Scan for the cell matching the given text and deliver its [x, y] coordinate at center. 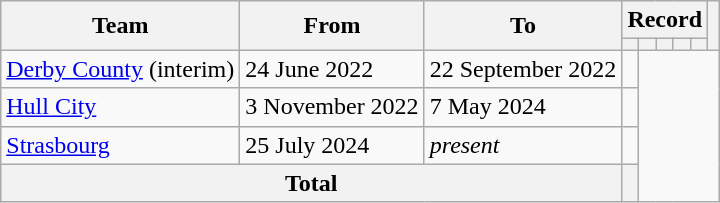
24 June 2022 [332, 69]
Derby County (interim) [120, 69]
From [332, 26]
Team [120, 26]
22 September 2022 [523, 69]
3 November 2022 [332, 107]
Strasbourg [120, 145]
7 May 2024 [523, 107]
present [523, 145]
25 July 2024 [332, 145]
Total [312, 183]
Hull City [120, 107]
To [523, 26]
Record [665, 20]
